Locate the cell with the specified text and output its (X, Y) center coordinate. 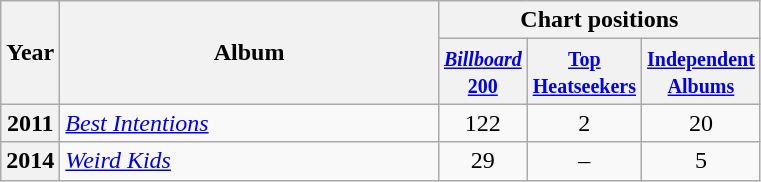
Billboard 200 (482, 72)
2011 (30, 123)
Best Intentions (250, 123)
– (584, 161)
Album (250, 52)
Year (30, 52)
122 (482, 123)
Chart positions (599, 20)
Weird Kids (250, 161)
29 (482, 161)
20 (702, 123)
Top Heatseekers (584, 72)
Independent Albums (702, 72)
2 (584, 123)
2014 (30, 161)
5 (702, 161)
